Pinpoint the cell where the given text exists, returning its [X, Y] midpoint coordinate. 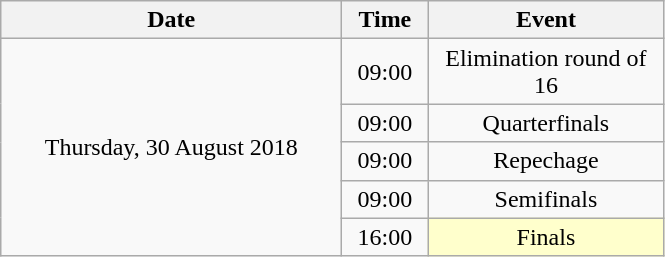
Date [172, 20]
Quarterfinals [546, 123]
Thursday, 30 August 2018 [172, 148]
Elimination round of 16 [546, 72]
Event [546, 20]
16:00 [385, 237]
Semifinals [546, 199]
Finals [546, 237]
Time [385, 20]
Repechage [546, 161]
